From the cell containing the given text, extract its center point as [x, y] coordinate. 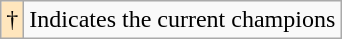
† [12, 20]
Indicates the current champions [182, 20]
